Scan for the cell matching the given text and deliver its (x, y) coordinate at center. 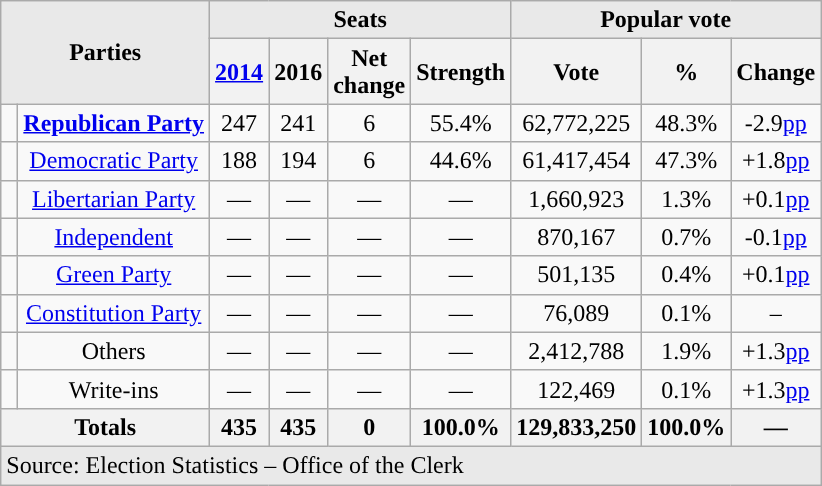
241 (298, 123)
Change (776, 72)
122,469 (576, 389)
247 (240, 123)
501,135 (576, 275)
0.4% (686, 275)
870,167 (576, 237)
Totals (106, 427)
61,417,454 (576, 161)
48.3% (686, 123)
+1.8pp (776, 161)
Independent (114, 237)
-0.1pp (776, 237)
1.3% (686, 199)
-2.9pp (776, 123)
1,660,923 (576, 199)
Netchange (370, 72)
129,833,250 (576, 427)
Libertarian Party (114, 199)
Write-ins (114, 389)
Republican Party (114, 123)
194 (298, 161)
62,772,225 (576, 123)
Source: Election Statistics – Office of the Clerk (411, 465)
Seats (360, 20)
2014 (240, 72)
0.7% (686, 237)
0 (370, 427)
44.6% (461, 161)
Parties (106, 52)
188 (240, 161)
Strength (461, 72)
1.9% (686, 351)
76,089 (576, 313)
47.3% (686, 161)
– (776, 313)
55.4% (461, 123)
Green Party (114, 275)
2,412,788 (576, 351)
Others (114, 351)
Popular vote (666, 20)
2016 (298, 72)
Vote (576, 72)
Constitution Party (114, 313)
Democratic Party (114, 161)
% (686, 72)
